Capture the cell that displays the provided text and extract its [X, Y] central coordinate. 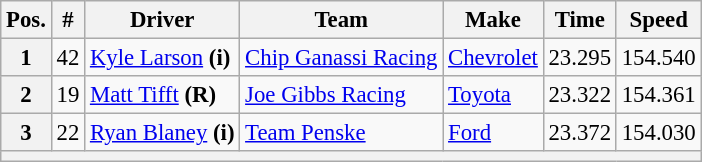
19 [68, 95]
2 [26, 95]
22 [68, 133]
154.361 [658, 95]
Ford [493, 133]
# [68, 20]
Pos. [26, 20]
154.540 [658, 58]
Team [342, 20]
23.295 [580, 58]
23.372 [580, 133]
Kyle Larson (i) [162, 58]
42 [68, 58]
1 [26, 58]
3 [26, 133]
Chip Ganassi Racing [342, 58]
23.322 [580, 95]
Toyota [493, 95]
Make [493, 20]
Ryan Blaney (i) [162, 133]
154.030 [658, 133]
Team Penske [342, 133]
Matt Tifft (R) [162, 95]
Joe Gibbs Racing [342, 95]
Time [580, 20]
Chevrolet [493, 58]
Speed [658, 20]
Driver [162, 20]
